Detect which cell encompasses the target text, then output its [x, y] center coordinate. 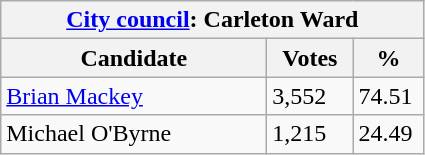
24.49 [388, 134]
Brian Mackey [134, 96]
Michael O'Byrne [134, 134]
% [388, 58]
Votes [310, 58]
1,215 [310, 134]
Candidate [134, 58]
City council: Carleton Ward [212, 20]
3,552 [310, 96]
74.51 [388, 96]
